Locate the cell with the specified text and output its (x, y) center coordinate. 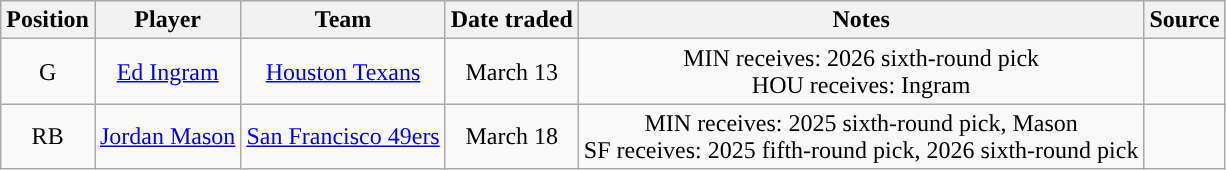
Ed Ingram (167, 72)
Player (167, 20)
Date traded (512, 20)
March 18 (512, 136)
Houston Texans (343, 72)
San Francisco 49ers (343, 136)
MIN receives: 2026 sixth-round pickHOU receives: Ingram (861, 72)
March 13 (512, 72)
Notes (861, 20)
Position (48, 20)
Team (343, 20)
MIN receives: 2025 sixth-round pick, MasonSF receives: 2025 fifth-round pick, 2026 sixth-round pick (861, 136)
RB (48, 136)
Jordan Mason (167, 136)
G (48, 72)
Source (1184, 20)
